Capture the cell that displays the provided text and extract its [x, y] central coordinate. 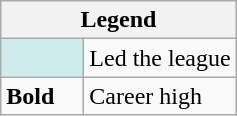
Bold [42, 96]
Led the league [160, 58]
Career high [160, 96]
Legend [118, 20]
